Provide the (x, y) coordinate of the cell's center where the given text is located.  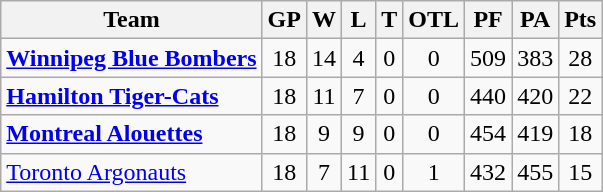
440 (488, 96)
509 (488, 58)
4 (359, 58)
383 (536, 58)
L (359, 20)
GP (284, 20)
22 (580, 96)
W (324, 20)
Montreal Alouettes (132, 134)
PF (488, 20)
28 (580, 58)
Team (132, 20)
T (390, 20)
Winnipeg Blue Bombers (132, 58)
14 (324, 58)
455 (536, 172)
Hamilton Tiger-Cats (132, 96)
420 (536, 96)
Pts (580, 20)
Toronto Argonauts (132, 172)
432 (488, 172)
419 (536, 134)
PA (536, 20)
OTL (434, 20)
1 (434, 172)
15 (580, 172)
454 (488, 134)
